Scan for the cell matching the given text and deliver its [x, y] coordinate at center. 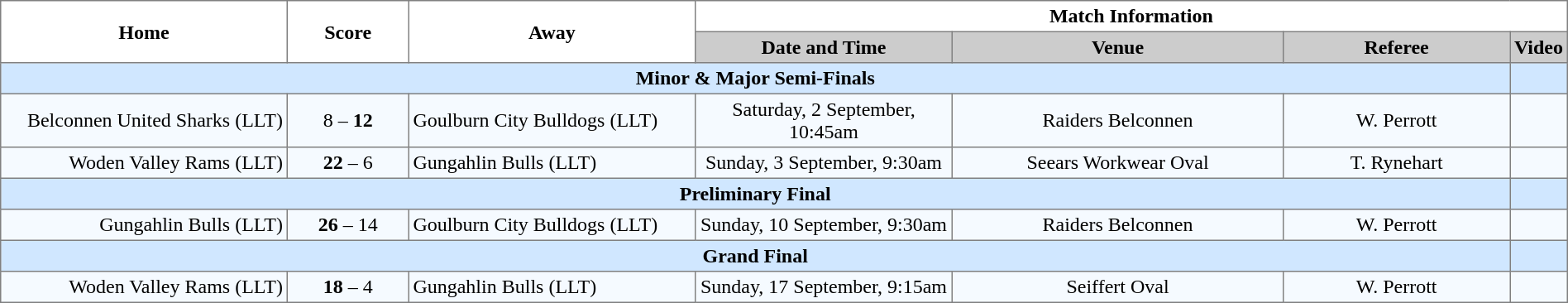
Date and Time [824, 47]
Sunday, 3 September, 9:30am [824, 163]
Video [1539, 47]
Belconnen United Sharks (LLT) [144, 120]
Grand Final [756, 256]
Match Information [1131, 17]
Preliminary Final [756, 194]
Away [552, 31]
T. Rynehart [1397, 163]
8 – 12 [347, 120]
Sunday, 10 September, 9:30am [824, 225]
Saturday, 2 September, 10:45am [824, 120]
Referee [1397, 47]
Minor & Major Semi-Finals [756, 79]
18 – 4 [347, 287]
Home [144, 31]
Score [347, 31]
Venue [1117, 47]
Seears Workwear Oval [1117, 163]
26 – 14 [347, 225]
22 – 6 [347, 163]
Sunday, 17 September, 9:15am [824, 287]
Seiffert Oval [1117, 287]
